From the cell containing the given text, extract its center point as [X, Y] coordinate. 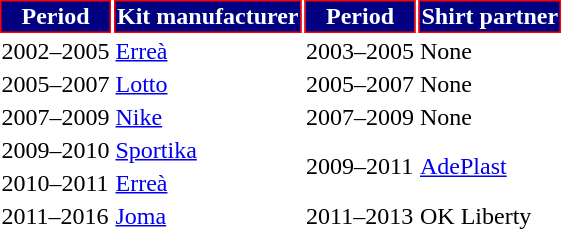
Kit manufacturer [208, 16]
Sportika [208, 150]
2009–2010 [56, 150]
2003–2005 [360, 51]
Lotto [208, 84]
2009–2011 [360, 166]
Nike [208, 117]
2002–2005 [56, 51]
2010–2011 [56, 183]
